Find where the given text appears and provide that cell's center as [X, Y] coordinate. 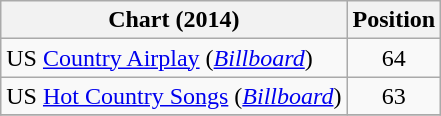
63 [394, 96]
US Country Airplay (Billboard) [174, 58]
64 [394, 58]
US Hot Country Songs (Billboard) [174, 96]
Chart (2014) [174, 20]
Position [394, 20]
